Provide the (x, y) coordinate of the cell's center where the given text is located.  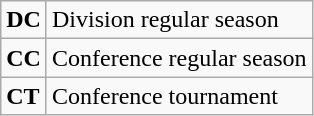
DC (24, 20)
Division regular season (179, 20)
Conference tournament (179, 96)
CT (24, 96)
Conference regular season (179, 58)
CC (24, 58)
